From the cell containing the given text, extract its center point as [x, y] coordinate. 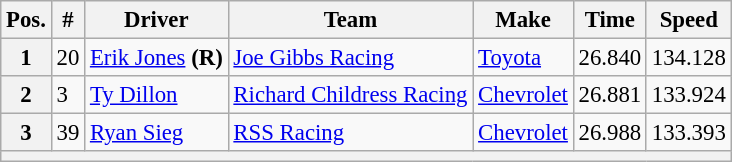
133.924 [688, 95]
# [68, 20]
Team [350, 20]
Ryan Sieg [156, 133]
Toyota [523, 58]
Joe Gibbs Racing [350, 58]
Erik Jones (R) [156, 58]
39 [68, 133]
2 [26, 95]
1 [26, 58]
RSS Racing [350, 133]
134.128 [688, 58]
Make [523, 20]
Ty Dillon [156, 95]
26.988 [610, 133]
Richard Childress Racing [350, 95]
Pos. [26, 20]
Driver [156, 20]
Speed [688, 20]
Time [610, 20]
26.881 [610, 95]
20 [68, 58]
133.393 [688, 133]
26.840 [610, 58]
